Provide the [X, Y] coordinate of the cell's center where the given text is located.  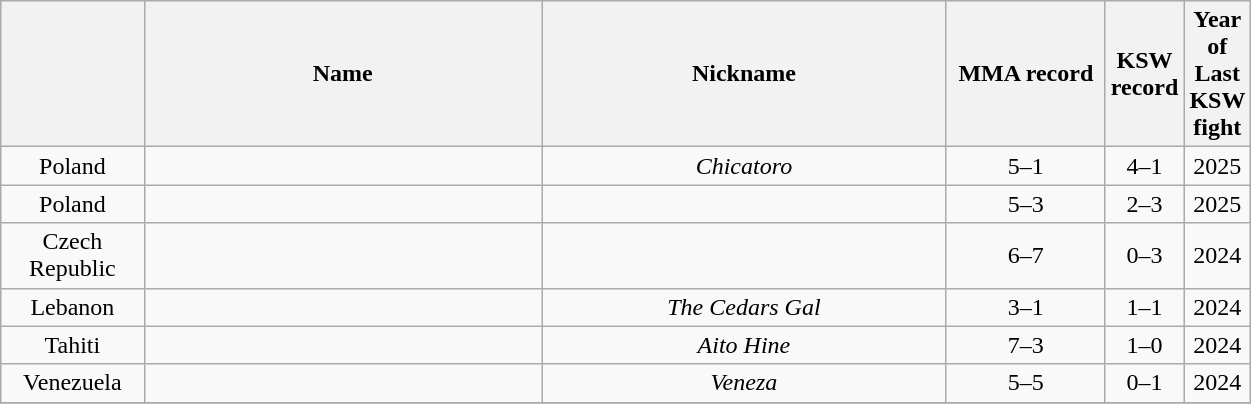
0–3 [1144, 256]
Lebanon [72, 307]
Nickname [744, 74]
KSW record [1144, 74]
1–0 [1144, 345]
4–1 [1144, 166]
Year of Last KSW fight [1218, 74]
Chicatoro [744, 166]
Name [343, 74]
Venezuela [72, 383]
6–7 [1026, 256]
Aito Hine [744, 345]
0–1 [1144, 383]
MMA record [1026, 74]
Czech Republic [72, 256]
The Cedars Gal [744, 307]
3–1 [1026, 307]
5–5 [1026, 383]
2–3 [1144, 204]
7–3 [1026, 345]
Veneza [744, 383]
1–1 [1144, 307]
5–1 [1026, 166]
Tahiti [72, 345]
5–3 [1026, 204]
